Search for the cell housing the specified text and yield its [X, Y] center coordinate. 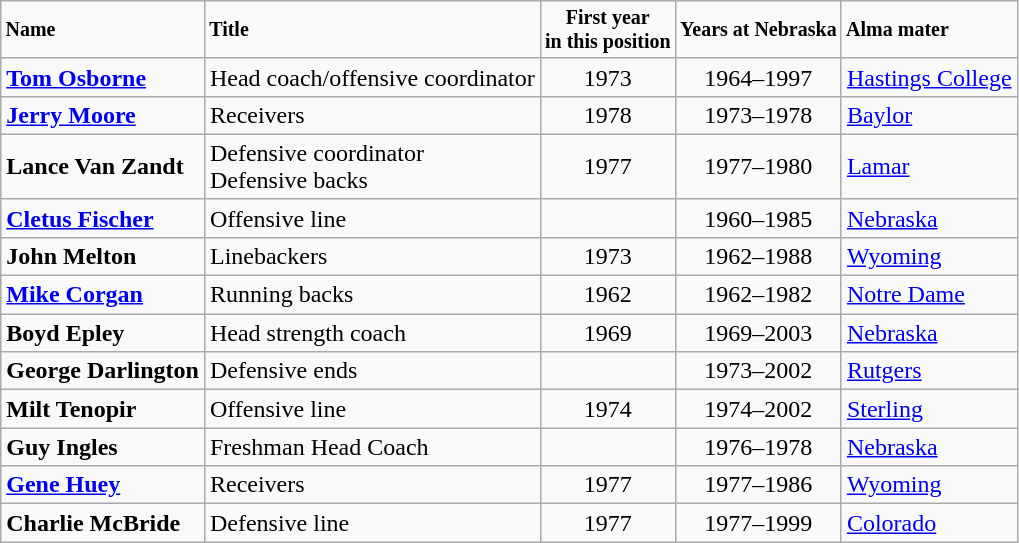
Charlie McBride [103, 523]
Years at Nebraska [758, 30]
Title [372, 30]
Guy Ingles [103, 447]
1977–1980 [758, 166]
Head strength coach [372, 333]
1969 [608, 333]
Rutgers [929, 371]
1974–2002 [758, 409]
Cletus Fischer [103, 218]
Head coach/offensive coordinator [372, 77]
Name [103, 30]
First yearin this position [608, 30]
Boyd Epley [103, 333]
1978 [608, 115]
Alma mater [929, 30]
Milt Tenopir [103, 409]
1973–2002 [758, 371]
Defensive line [372, 523]
Tom Osborne [103, 77]
Colorado [929, 523]
1974 [608, 409]
Hastings College [929, 77]
Defensive coordinatorDefensive backs [372, 166]
1962–1988 [758, 256]
Lance Van Zandt [103, 166]
1973–1978 [758, 115]
1969–2003 [758, 333]
George Darlington [103, 371]
Notre Dame [929, 295]
Freshman Head Coach [372, 447]
Defensive ends [372, 371]
Mike Corgan [103, 295]
1960–1985 [758, 218]
Linebackers [372, 256]
1977–1999 [758, 523]
Sterling [929, 409]
Gene Huey [103, 485]
1976–1978 [758, 447]
1977–1986 [758, 485]
1962 [608, 295]
Jerry Moore [103, 115]
1962–1982 [758, 295]
John Melton [103, 256]
1964–1997 [758, 77]
Lamar [929, 166]
Baylor [929, 115]
Running backs [372, 295]
